Extract the [x, y] coordinate from the center of the cell holding the provided text.  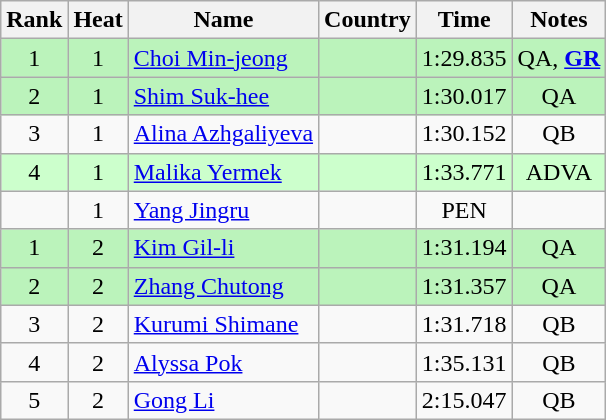
PEN [464, 210]
5 [34, 400]
Kurumi Shimane [223, 324]
Country [368, 20]
Kim Gil-li [223, 248]
Gong Li [223, 400]
1:29.835 [464, 58]
1:31.194 [464, 248]
1:30.152 [464, 134]
Alina Azhgaliyeva [223, 134]
Choi Min-jeong [223, 58]
Shim Suk-hee [223, 96]
Notes [559, 20]
Alyssa Pok [223, 362]
2:15.047 [464, 400]
ADVA [559, 172]
Malika Yermek [223, 172]
QA, GR [559, 58]
1:35.131 [464, 362]
Zhang Chutong [223, 286]
Rank [34, 20]
1:30.017 [464, 96]
Name [223, 20]
1:31.718 [464, 324]
1:33.771 [464, 172]
Time [464, 20]
Heat [98, 20]
1:31.357 [464, 286]
Yang Jingru [223, 210]
